Scan for the cell matching the given text and deliver its (X, Y) coordinate at center. 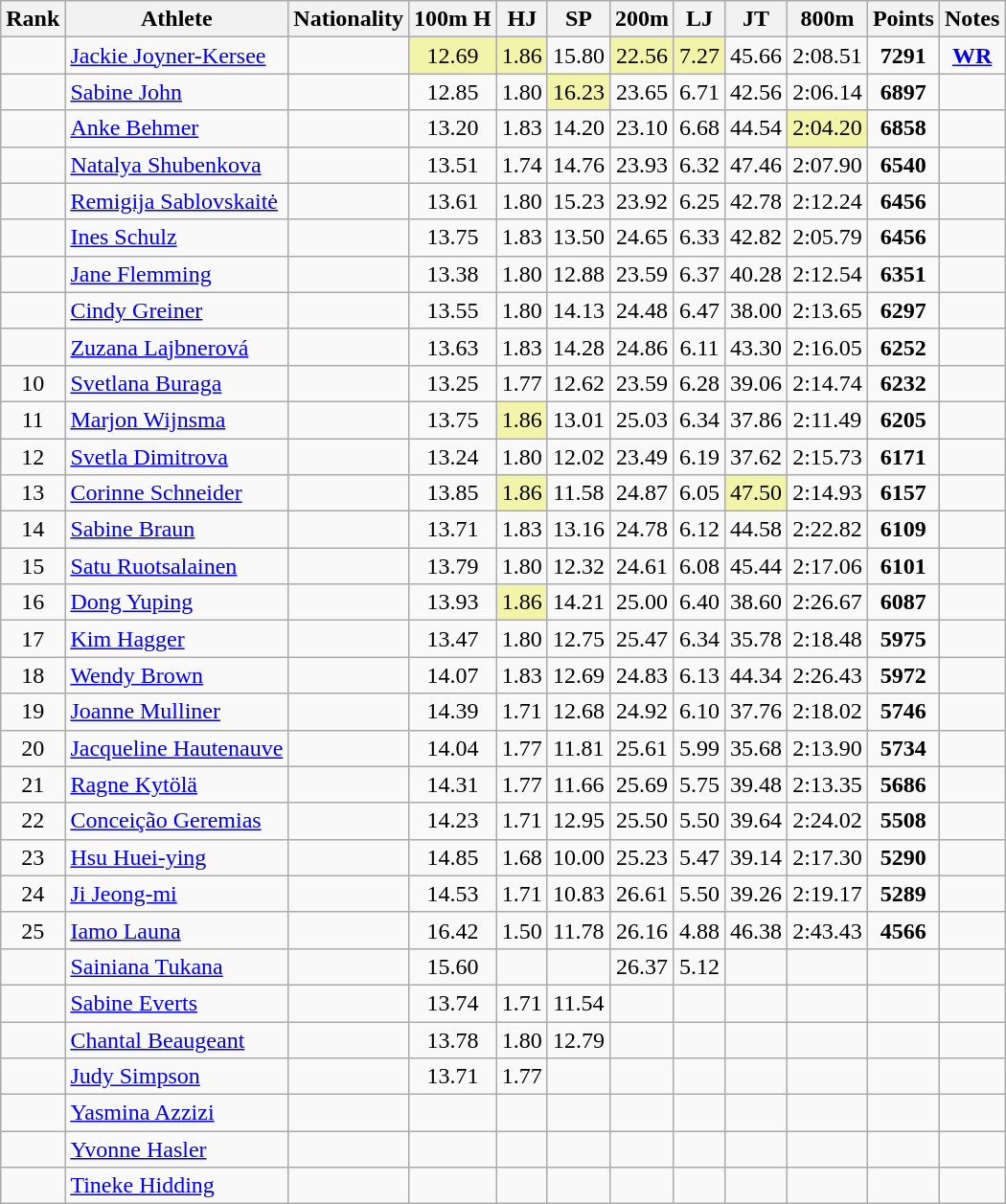
2:26.67 (828, 602)
12.02 (579, 457)
Dong Yuping (176, 602)
Joanne Mulliner (176, 712)
25.50 (642, 821)
6540 (903, 165)
2:13.35 (828, 784)
11.78 (579, 930)
12.88 (579, 274)
42.78 (757, 201)
Sabine Everts (176, 1003)
2:06.14 (828, 92)
25.23 (642, 857)
42.56 (757, 92)
14.28 (579, 347)
Natalya Shubenkova (176, 165)
23.10 (642, 128)
Marjon Wijnsma (176, 420)
47.50 (757, 493)
JT (757, 19)
6297 (903, 310)
22.56 (642, 56)
12.68 (579, 712)
13.16 (579, 530)
6.71 (699, 92)
6232 (903, 383)
14.85 (453, 857)
Ragne Kytölä (176, 784)
37.62 (757, 457)
SP (579, 19)
2:18.48 (828, 639)
45.44 (757, 566)
5.99 (699, 748)
Jackie Joyner-Kersee (176, 56)
25.47 (642, 639)
6.12 (699, 530)
38.60 (757, 602)
6087 (903, 602)
Jacqueline Hautenauve (176, 748)
1.74 (521, 165)
12.62 (579, 383)
14.31 (453, 784)
6.33 (699, 238)
18 (33, 675)
24.65 (642, 238)
44.34 (757, 675)
24.83 (642, 675)
Notes (972, 19)
14.76 (579, 165)
6101 (903, 566)
24.86 (642, 347)
6858 (903, 128)
10.00 (579, 857)
11.81 (579, 748)
6897 (903, 92)
2:11.49 (828, 420)
14.21 (579, 602)
24.87 (642, 493)
14.13 (579, 310)
2:17.30 (828, 857)
2:13.65 (828, 310)
24 (33, 894)
5734 (903, 748)
13.51 (453, 165)
2:04.20 (828, 128)
6171 (903, 457)
2:14.74 (828, 383)
47.46 (757, 165)
37.76 (757, 712)
100m H (453, 19)
2:08.51 (828, 56)
5686 (903, 784)
13.01 (579, 420)
7.27 (699, 56)
20 (33, 748)
1.68 (521, 857)
10 (33, 383)
LJ (699, 19)
Chantal Beaugeant (176, 1039)
38.00 (757, 310)
Iamo Launa (176, 930)
24.78 (642, 530)
Kim Hagger (176, 639)
6.47 (699, 310)
39.64 (757, 821)
12 (33, 457)
6.68 (699, 128)
25.69 (642, 784)
Hsu Huei-ying (176, 857)
13.20 (453, 128)
13.61 (453, 201)
Zuzana Lajbnerová (176, 347)
5289 (903, 894)
24.92 (642, 712)
Judy Simpson (176, 1077)
2:12.24 (828, 201)
7291 (903, 56)
13.50 (579, 238)
22 (33, 821)
Rank (33, 19)
17 (33, 639)
37.86 (757, 420)
2:05.79 (828, 238)
13.24 (453, 457)
6.11 (699, 347)
5.75 (699, 784)
Sainiana Tukana (176, 966)
11 (33, 420)
14.23 (453, 821)
11.54 (579, 1003)
6205 (903, 420)
14.53 (453, 894)
10.83 (579, 894)
Remigija Sablovskaitė (176, 201)
2:17.06 (828, 566)
23.49 (642, 457)
15.80 (579, 56)
Wendy Brown (176, 675)
42.82 (757, 238)
6.05 (699, 493)
13.78 (453, 1039)
Yvonne Hasler (176, 1149)
25.61 (642, 748)
19 (33, 712)
2:26.43 (828, 675)
39.14 (757, 857)
16.23 (579, 92)
24.61 (642, 566)
1.50 (521, 930)
13.38 (453, 274)
5.12 (699, 966)
25.03 (642, 420)
14.39 (453, 712)
13.79 (453, 566)
23 (33, 857)
2:14.93 (828, 493)
13.93 (453, 602)
6.37 (699, 274)
13 (33, 493)
800m (828, 19)
2:13.90 (828, 748)
35.68 (757, 748)
14 (33, 530)
6.32 (699, 165)
Satu Ruotsalainen (176, 566)
2:22.82 (828, 530)
35.78 (757, 639)
39.06 (757, 383)
6.25 (699, 201)
2:16.05 (828, 347)
25 (33, 930)
13.74 (453, 1003)
Svetla Dimitrova (176, 457)
Svetlana Buraga (176, 383)
43.30 (757, 347)
26.16 (642, 930)
6.28 (699, 383)
Sabine John (176, 92)
Ji Jeong-mi (176, 894)
WR (972, 56)
Ines Schulz (176, 238)
HJ (521, 19)
12.75 (579, 639)
39.26 (757, 894)
15 (33, 566)
6252 (903, 347)
6.08 (699, 566)
Cindy Greiner (176, 310)
14.07 (453, 675)
Tineke Hidding (176, 1186)
5508 (903, 821)
Yasmina Azzizi (176, 1113)
12.95 (579, 821)
2:15.73 (828, 457)
11.58 (579, 493)
12.79 (579, 1039)
5290 (903, 857)
2:12.54 (828, 274)
15.60 (453, 966)
6157 (903, 493)
2:24.02 (828, 821)
25.00 (642, 602)
2:18.02 (828, 712)
45.66 (757, 56)
23.93 (642, 165)
5746 (903, 712)
5.47 (699, 857)
39.48 (757, 784)
6351 (903, 274)
4566 (903, 930)
6.19 (699, 457)
Sabine Braun (176, 530)
200m (642, 19)
11.66 (579, 784)
12.85 (453, 92)
44.58 (757, 530)
13.63 (453, 347)
5972 (903, 675)
Corinne Schneider (176, 493)
16 (33, 602)
26.37 (642, 966)
24.48 (642, 310)
12.32 (579, 566)
Points (903, 19)
14.04 (453, 748)
13.85 (453, 493)
5975 (903, 639)
21 (33, 784)
13.25 (453, 383)
46.38 (757, 930)
15.23 (579, 201)
6.13 (699, 675)
6.40 (699, 602)
26.61 (642, 894)
Conceição Geremias (176, 821)
4.88 (699, 930)
6109 (903, 530)
44.54 (757, 128)
23.92 (642, 201)
Athlete (176, 19)
Jane Flemming (176, 274)
14.20 (579, 128)
23.65 (642, 92)
13.47 (453, 639)
2:43.43 (828, 930)
16.42 (453, 930)
Anke Behmer (176, 128)
6.10 (699, 712)
40.28 (757, 274)
2:07.90 (828, 165)
13.55 (453, 310)
Nationality (349, 19)
2:19.17 (828, 894)
